Output the [X, Y] coordinate of the center of the cell containing the given text.  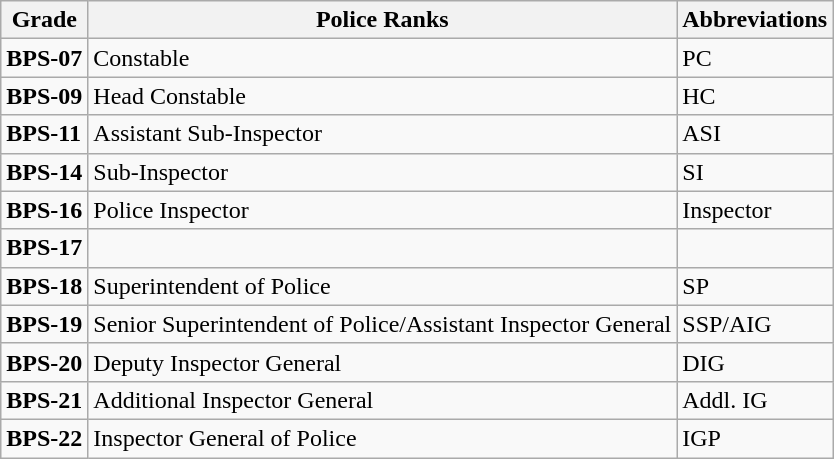
SP [755, 286]
BPS-20 [44, 362]
Deputy Inspector General [382, 362]
Grade [44, 20]
SSP/AIG [755, 324]
Addl. IG [755, 400]
Sub-Inspector [382, 172]
Abbreviations [755, 20]
PC [755, 58]
DIG [755, 362]
Superintendent of Police [382, 286]
BPS-22 [44, 438]
BPS-09 [44, 96]
Additional Inspector General [382, 400]
BPS-17 [44, 248]
HC [755, 96]
BPS-14 [44, 172]
BPS-11 [44, 134]
Police Inspector [382, 210]
BPS-19 [44, 324]
IGP [755, 438]
BPS-16 [44, 210]
Inspector [755, 210]
Senior Superintendent of Police/Assistant Inspector General [382, 324]
BPS-18 [44, 286]
Assistant Sub-Inspector [382, 134]
Constable [382, 58]
ASI [755, 134]
BPS-21 [44, 400]
Inspector General of Police [382, 438]
SI [755, 172]
Police Ranks [382, 20]
Head Constable [382, 96]
BPS-07 [44, 58]
